Return the [X, Y] coordinate for the center point of the cell that contains the specified text.  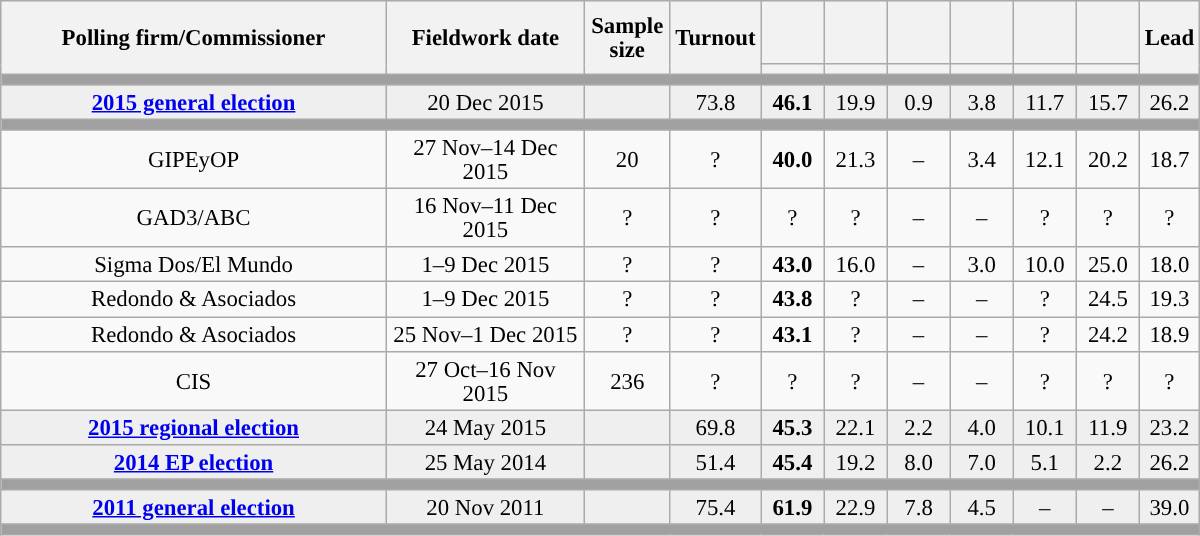
2011 general election [194, 508]
3.8 [982, 102]
2014 EP election [194, 462]
69.8 [716, 428]
Sample size [627, 38]
15.7 [1108, 102]
40.0 [792, 160]
25 May 2014 [485, 462]
46.1 [792, 102]
5.1 [1044, 462]
7.8 [918, 508]
22.1 [856, 428]
Polling firm/Commissioner [194, 38]
43.8 [792, 300]
Sigma Dos/El Mundo [194, 266]
GIPEyOP [194, 160]
20 Dec 2015 [485, 102]
2015 general election [194, 102]
4.5 [982, 508]
24.5 [1108, 300]
16.0 [856, 266]
0.9 [918, 102]
45.3 [792, 428]
27 Nov–14 Dec 2015 [485, 160]
73.8 [716, 102]
21.3 [856, 160]
24.2 [1108, 334]
20 Nov 2011 [485, 508]
11.9 [1108, 428]
22.9 [856, 508]
16 Nov–11 Dec 2015 [485, 218]
18.9 [1169, 334]
Turnout [716, 38]
7.0 [982, 462]
3.4 [982, 160]
Fieldwork date [485, 38]
24 May 2015 [485, 428]
75.4 [716, 508]
10.0 [1044, 266]
39.0 [1169, 508]
43.0 [792, 266]
61.9 [792, 508]
18.0 [1169, 266]
20 [627, 160]
43.1 [792, 334]
12.1 [1044, 160]
19.9 [856, 102]
8.0 [918, 462]
18.7 [1169, 160]
Lead [1169, 38]
GAD3/ABC [194, 218]
4.0 [982, 428]
25.0 [1108, 266]
19.3 [1169, 300]
45.4 [792, 462]
236 [627, 380]
3.0 [982, 266]
20.2 [1108, 160]
19.2 [856, 462]
2015 regional election [194, 428]
25 Nov–1 Dec 2015 [485, 334]
CIS [194, 380]
10.1 [1044, 428]
23.2 [1169, 428]
51.4 [716, 462]
27 Oct–16 Nov 2015 [485, 380]
11.7 [1044, 102]
